Find where the given text appears and provide that cell's center as [X, Y] coordinate. 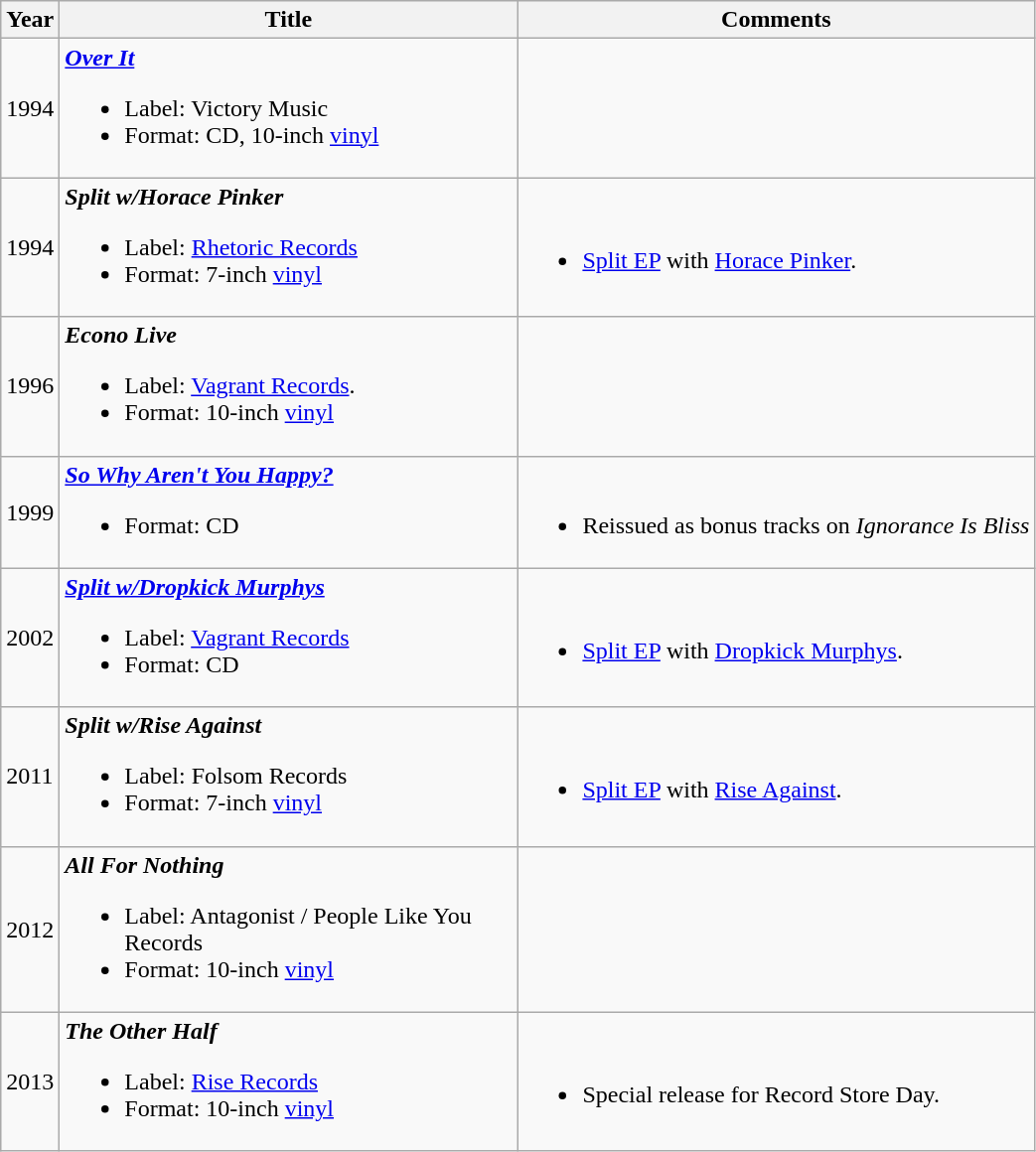
Split EP with Horace Pinker. [777, 247]
2012 [30, 930]
So Why Aren't You Happy?Format: CD [288, 512]
Split w/Rise AgainstLabel: Folsom RecordsFormat: 7-inch vinyl [288, 777]
Split w/Dropkick MurphysLabel: Vagrant RecordsFormat: CD [288, 638]
The Other HalfLabel: Rise RecordsFormat: 10-inch vinyl [288, 1081]
All For NothingLabel: Antagonist / People Like You RecordsFormat: 10-inch vinyl [288, 930]
Special release for Record Store Day. [777, 1081]
Split w/Horace PinkerLabel: Rhetoric RecordsFormat: 7-inch vinyl [288, 247]
1999 [30, 512]
Reissued as bonus tracks on Ignorance Is Bliss [777, 512]
Year [30, 20]
Comments [777, 20]
2013 [30, 1081]
Split EP with Dropkick Murphys. [777, 638]
Split EP with Rise Against. [777, 777]
Title [288, 20]
2002 [30, 638]
2011 [30, 777]
Econo LiveLabel: Vagrant Records.Format: 10-inch vinyl [288, 386]
1996 [30, 386]
Over ItLabel: Victory MusicFormat: CD, 10-inch vinyl [288, 108]
